Identify which cell holds the provided text, then report its (X, Y) central coordinate. 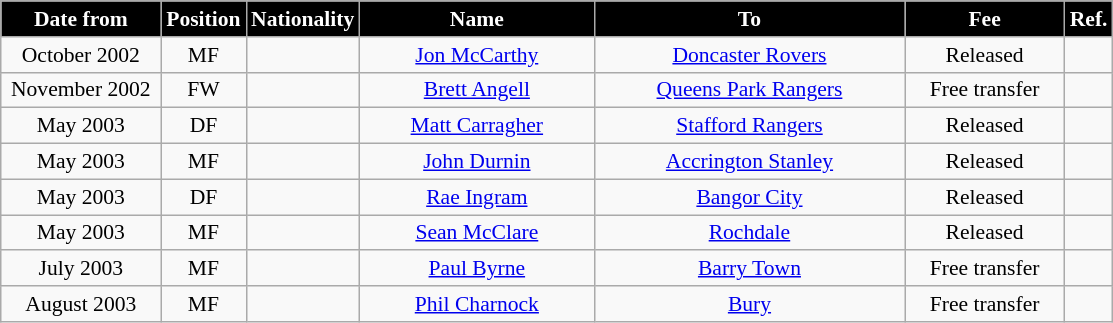
Fee (985, 19)
Matt Carragher (476, 126)
Accrington Stanley (749, 162)
FW (204, 90)
Bury (749, 304)
November 2002 (81, 90)
Nationality (302, 19)
Stafford Rangers (749, 126)
To (749, 19)
Ref. (1089, 19)
Queens Park Rangers (749, 90)
July 2003 (81, 269)
October 2002 (81, 55)
Rochdale (749, 233)
Sean McClare (476, 233)
Rae Ingram (476, 197)
Brett Angell (476, 90)
Name (476, 19)
Date from (81, 19)
Paul Byrne (476, 269)
Barry Town (749, 269)
John Durnin (476, 162)
Position (204, 19)
Bangor City (749, 197)
Jon McCarthy (476, 55)
Phil Charnock (476, 304)
Doncaster Rovers (749, 55)
August 2003 (81, 304)
